From the cell containing the given text, extract its center point as [x, y] coordinate. 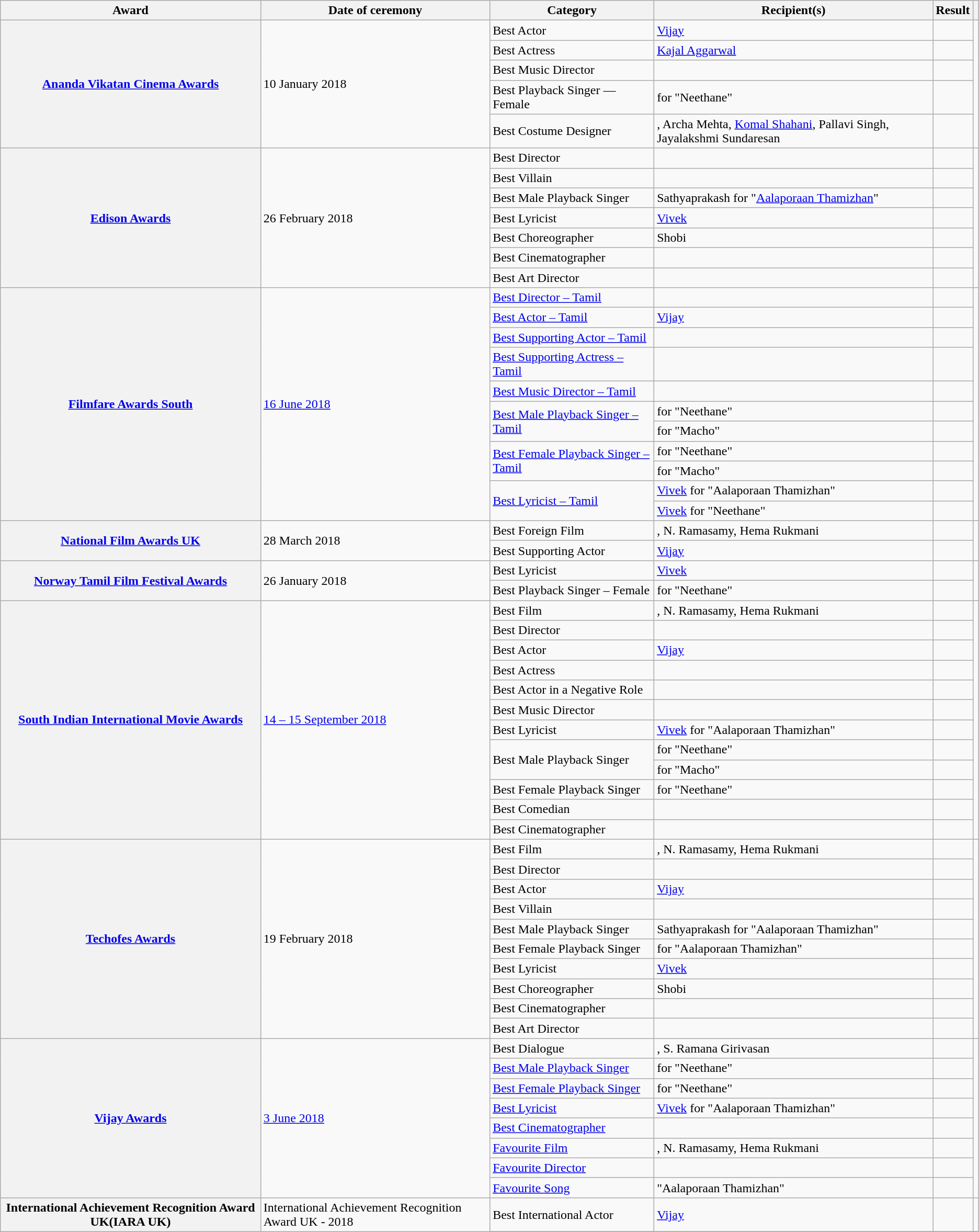
International Achievement Recognition Award UK - 2018 [375, 1215]
Award [131, 10]
14 – 15 September 2018 [375, 720]
Best Male Playback Singer – Tamil [572, 421]
Best Female Playback Singer – Tamil [572, 461]
Category [572, 10]
Best Lyricist – Tamil [572, 501]
Vivek for "Neethane" [794, 511]
South Indian International Movie Awards [131, 720]
"Aalaporaan Thamizhan" [794, 1188]
10 January 2018 [375, 84]
28 March 2018 [375, 540]
26 February 2018 [375, 218]
Best Comedian [572, 809]
Norway Tamil Film Festival Awards [131, 580]
3 June 2018 [375, 1118]
Best Supporting Actor [572, 550]
, S. Ramana Girivasan [794, 1048]
19 February 2018 [375, 939]
Favourite Film [572, 1148]
International Achievement Recognition Award UK(IARA UK) [131, 1215]
Best Playback Singer – Female [572, 590]
Best Foreign Film [572, 530]
Recipient(s) [794, 10]
Best Playback Singer — Female [572, 97]
Favourite Director [572, 1168]
Kajal Aggarwal [794, 50]
Edison Awards [131, 218]
Best Actor in a Negative Role [572, 690]
Date of ceremony [375, 10]
National Film Awards UK [131, 540]
26 January 2018 [375, 580]
, Archa Mehta, Komal Shahani, Pallavi Singh, Jayalakshmi Sundaresan [794, 131]
Best Costume Designer [572, 131]
Best Dialogue [572, 1048]
Ananda Vikatan Cinema Awards [131, 84]
16 June 2018 [375, 404]
Best Director – Tamil [572, 298]
Filmfare Awards South [131, 404]
Best Actor – Tamil [572, 318]
for "Aalaporaan Thamizhan" [794, 949]
Best International Actor [572, 1215]
Techofes Awards [131, 939]
Result [953, 10]
Vijay Awards [131, 1118]
Best Music Director – Tamil [572, 391]
Best Supporting Actor – Tamil [572, 337]
Best Supporting Actress – Tamil [572, 364]
Favourite Song [572, 1188]
